Search for the cell housing the specified text and yield its [x, y] center coordinate. 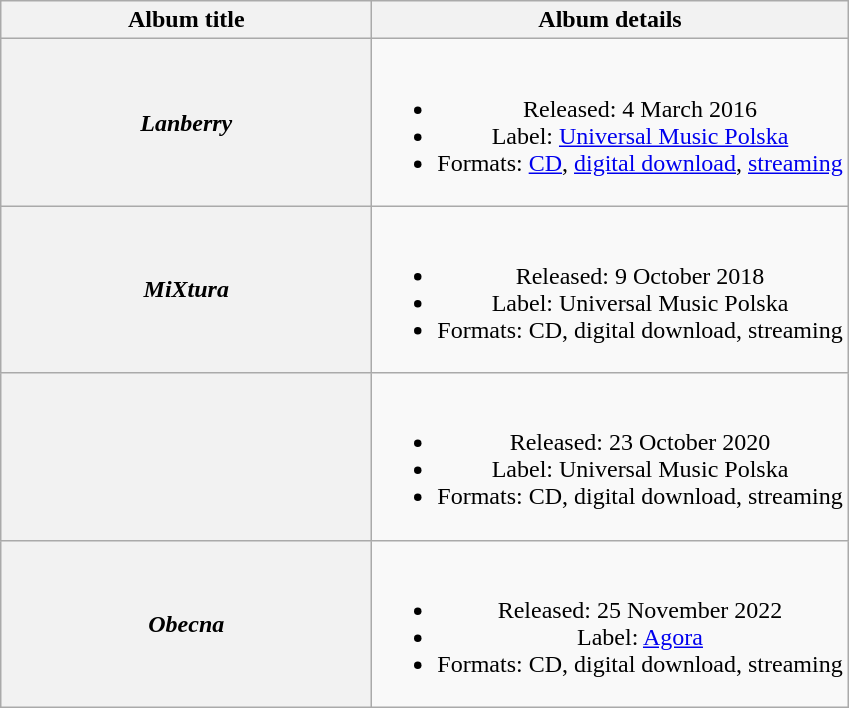
Released: 23 October 2020Label: Universal Music PolskaFormats: CD, digital download, streaming [610, 456]
Released: 4 March 2016Label: Universal Music PolskaFormats: CD, digital download, streaming [610, 122]
Released: 9 October 2018Label: Universal Music PolskaFormats: CD, digital download, streaming [610, 290]
Lanberry [186, 122]
Obecna [186, 624]
MiXtura [186, 290]
Album title [186, 20]
Released: 25 November 2022Label: AgoraFormats: CD, digital download, streaming [610, 624]
Album details [610, 20]
